For the text-containing cell, return its midpoint in [x, y] coordinate format. 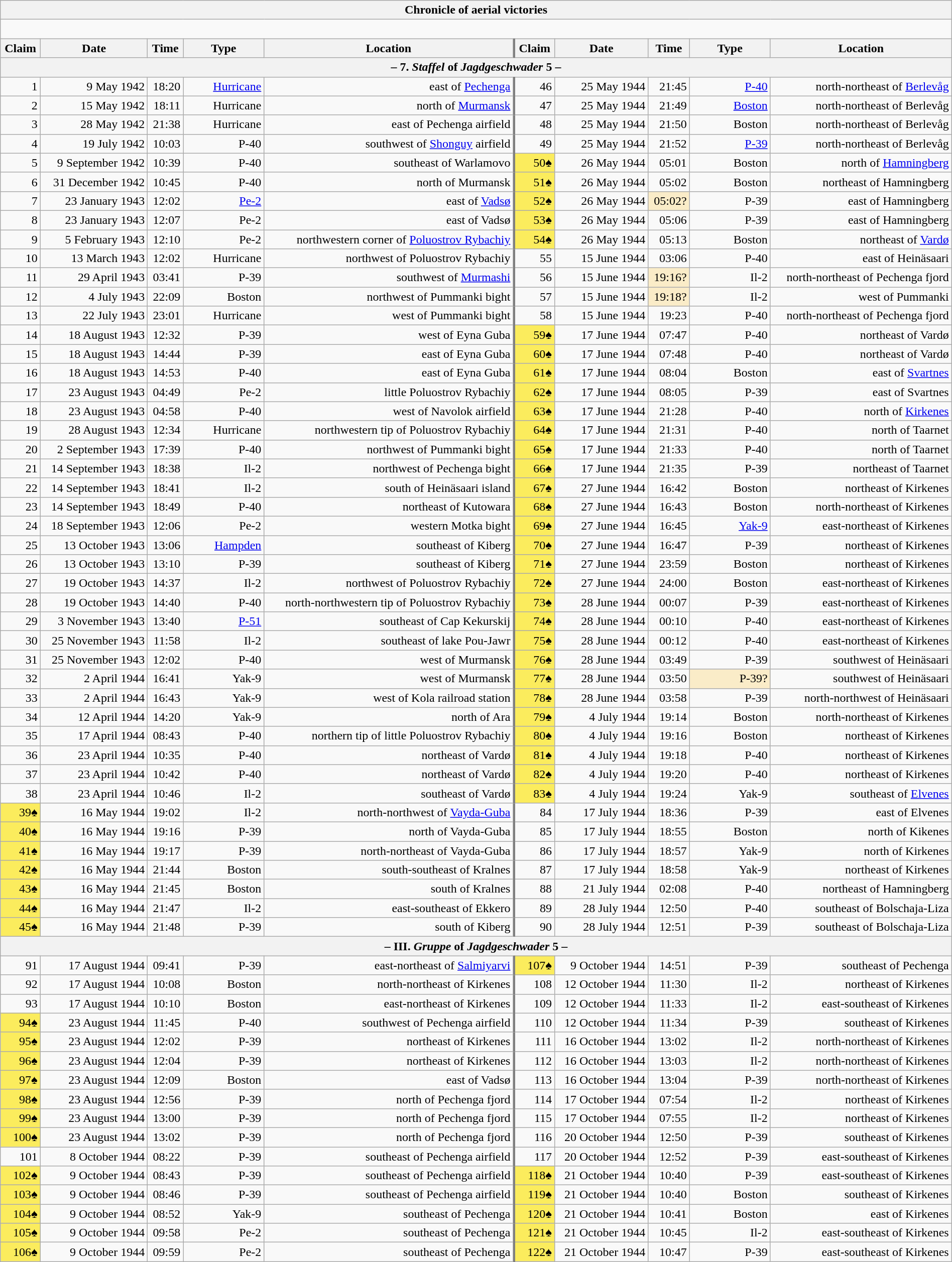
14:53 [166, 373]
87 [534, 870]
12:06 [166, 526]
northwestern corner of Poluostrov Rybachiy [389, 239]
10:47 [669, 1252]
12 [21, 297]
12:34 [166, 430]
P-39? [730, 679]
57 [534, 297]
north of Hamningberg [861, 163]
Chronicle of aerial victories [476, 10]
21:38 [166, 124]
50♠ [534, 163]
09:58 [166, 1233]
55 [534, 259]
2 September 1943 [93, 449]
71♠ [534, 564]
5 February 1943 [93, 239]
28 [21, 602]
south of Heinäsaari island [389, 487]
28 August 1943 [93, 430]
21 July 1944 [602, 889]
10:10 [166, 1003]
47 [534, 105]
67♠ [534, 487]
east-northeast of Salmiyarvi [389, 965]
19:16? [669, 278]
38 [21, 793]
101 [21, 1156]
24:00 [669, 583]
north of Ara [389, 717]
77♠ [534, 679]
12:52 [669, 1156]
18 [21, 411]
10:39 [166, 163]
119♠ [534, 1195]
40♠ [21, 831]
13:00 [166, 1118]
southwest of Murmashi [389, 278]
28 May 1942 [93, 124]
32 [21, 679]
10:41 [669, 1214]
103♠ [21, 1195]
13 [21, 316]
39♠ [21, 812]
84 [534, 812]
12:56 [166, 1099]
75♠ [534, 641]
4 [21, 144]
41♠ [21, 851]
12:09 [166, 1080]
88 [534, 889]
04:49 [166, 392]
18:58 [669, 870]
83♠ [534, 793]
53♠ [534, 220]
73♠ [534, 602]
13 March 1943 [93, 259]
21:47 [166, 908]
81♠ [534, 755]
65♠ [534, 449]
P-51 [224, 621]
94♠ [21, 1023]
00:07 [669, 602]
05:02? [669, 201]
north-northwest of Heinäsaari [861, 698]
72♠ [534, 583]
79♠ [534, 717]
11 [21, 278]
59♠ [534, 335]
07:48 [669, 354]
46 [534, 86]
05:01 [669, 163]
14:44 [166, 354]
north of Vayda-Guba [389, 831]
15 [21, 354]
68♠ [534, 507]
19:23 [669, 316]
12:10 [166, 239]
33 [21, 698]
97♠ [21, 1080]
66♠ [534, 468]
82♠ [534, 774]
118♠ [534, 1176]
12:04 [166, 1061]
05:13 [669, 239]
18:11 [166, 105]
13:10 [166, 564]
21:33 [669, 449]
00:12 [669, 641]
18:57 [669, 851]
22 July 1943 [93, 316]
14:40 [166, 602]
52♠ [534, 201]
07:55 [669, 1118]
little Poluostrov Rybachiy [389, 392]
23:59 [669, 564]
southwest of Shonguy airfield [389, 144]
03:06 [669, 259]
southeast of Cap Kekurskij [389, 621]
15 May 1942 [93, 105]
21:48 [166, 927]
31 [21, 660]
98♠ [21, 1099]
north-northwest of Vayda-Guba [389, 812]
106♠ [21, 1252]
05:02 [669, 182]
east of Elvenes [861, 812]
19:17 [166, 851]
30 [21, 641]
18 September 1943 [93, 526]
northeast of Kutowara [389, 507]
4 July 1943 [93, 297]
114 [534, 1099]
10:03 [166, 144]
34 [21, 717]
76♠ [534, 660]
northeast of Taarnet [861, 468]
18:20 [166, 86]
117 [534, 1156]
northwest of Pechenga bight [389, 468]
12 April 1944 [93, 717]
21:28 [669, 411]
6 [21, 182]
91 [21, 965]
13:03 [669, 1061]
21:44 [166, 870]
9 September 1942 [93, 163]
112 [534, 1061]
61♠ [534, 373]
southeast of Warlamovo [389, 163]
04:58 [166, 411]
60♠ [534, 354]
03:50 [669, 679]
18:41 [166, 487]
102♠ [21, 1176]
northern tip of little Poluostrov Rybachiy [389, 736]
08:22 [166, 1156]
8 October 1944 [93, 1156]
104♠ [21, 1214]
south of Kralnes [389, 889]
western Motka bight [389, 526]
00:10 [669, 621]
southeast of Elvenes [861, 793]
19 July 1942 [93, 144]
north-northwestern tip of Poluostrov Rybachiy [389, 602]
– III. Gruppe of Jagdgeschwader 5 – [476, 946]
113 [534, 1080]
20 [21, 449]
– 7. Staffel of Jagdgeschwader 5 – [476, 67]
south-southeast of Kralnes [389, 870]
70♠ [534, 545]
62♠ [534, 392]
21 [21, 468]
26 [21, 564]
105♠ [21, 1233]
35 [21, 736]
10:42 [166, 774]
east-southeast of Ekkero [389, 908]
22:09 [166, 297]
116 [534, 1137]
110 [534, 1023]
11:30 [669, 984]
16:45 [669, 526]
east of Pechenga airfield [389, 124]
16:41 [166, 679]
west of Kola railroad station [389, 698]
19:02 [166, 812]
east of Pechenga [389, 86]
100♠ [21, 1137]
10:08 [166, 984]
44♠ [21, 908]
23:01 [166, 316]
west of Pummanki [861, 297]
120♠ [534, 1214]
93 [21, 1003]
08:52 [166, 1214]
18:38 [166, 468]
111 [534, 1042]
14 [21, 335]
08:05 [669, 392]
18:49 [166, 507]
north of Kikenes [861, 831]
21:52 [669, 144]
64♠ [534, 430]
56 [534, 278]
2 [21, 105]
11:33 [669, 1003]
25 [21, 545]
19:14 [669, 717]
12:51 [669, 927]
29 [21, 621]
Hampden [224, 545]
42♠ [21, 870]
18:36 [669, 812]
13:40 [166, 621]
19 [21, 430]
02:08 [669, 889]
08:04 [669, 373]
south of Kiberg [389, 927]
14:20 [166, 717]
09:41 [166, 965]
51♠ [534, 182]
89 [534, 908]
21:35 [669, 468]
3 [21, 124]
11:45 [166, 1023]
54♠ [534, 239]
17 April 1944 [93, 736]
southeast of Vardø [389, 793]
7 [21, 201]
69♠ [534, 526]
west of Navolok airfield [389, 411]
10 [21, 259]
99♠ [21, 1118]
07:47 [669, 335]
05:06 [669, 220]
14:37 [166, 583]
80♠ [534, 736]
16 [21, 373]
115 [534, 1118]
108 [534, 984]
36 [21, 755]
16:47 [669, 545]
9 [21, 239]
21:50 [669, 124]
east of Kirkenes [861, 1214]
96♠ [21, 1061]
31 December 1942 [93, 182]
21:31 [669, 430]
92 [21, 984]
14:51 [669, 965]
13:04 [669, 1080]
10:46 [166, 793]
03:41 [166, 278]
63♠ [534, 411]
43♠ [21, 889]
121♠ [534, 1233]
90 [534, 927]
east of Heinäsaari [861, 259]
west of Eyna Guba [389, 335]
109 [534, 1003]
19:20 [669, 774]
37 [21, 774]
27 [21, 583]
08:46 [166, 1195]
southwest of Pechenga airfield [389, 1023]
07:54 [669, 1099]
23 [21, 507]
86 [534, 851]
17 [21, 392]
122♠ [534, 1252]
107♠ [534, 965]
northwestern tip of Poluostrov Rybachiy [389, 430]
78♠ [534, 698]
49 [534, 144]
3 November 1943 [93, 621]
19:24 [669, 793]
45♠ [21, 927]
12:32 [166, 335]
12:07 [166, 220]
19:18? [669, 297]
74♠ [534, 621]
southeast of lake Pou-Jawr [389, 641]
48 [534, 124]
17:39 [166, 449]
24 [21, 526]
8 [21, 220]
29 April 1943 [93, 278]
18:55 [669, 831]
9 May 1942 [93, 86]
22 [21, 487]
85 [534, 831]
west of Pummanki bight [389, 316]
58 [534, 316]
19:18 [669, 755]
1 [21, 86]
09:59 [166, 1252]
16:42 [669, 487]
95♠ [21, 1042]
10:35 [166, 755]
11:34 [669, 1023]
13:06 [166, 545]
north-northeast of Vayda-Guba [389, 851]
11:58 [166, 641]
21:49 [669, 105]
03:49 [669, 660]
5 [21, 163]
03:58 [669, 698]
